Pinpoint the cell where the given text exists, returning its [X, Y] midpoint coordinate. 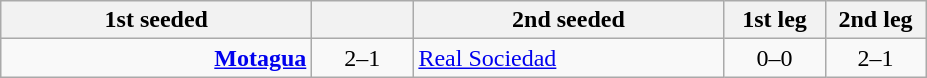
0–0 [774, 58]
1st leg [774, 20]
1st seeded [156, 20]
2nd seeded [568, 20]
2nd leg [876, 20]
Motagua [156, 58]
Real Sociedad [568, 58]
